Capture the cell that displays the provided text and extract its [X, Y] central coordinate. 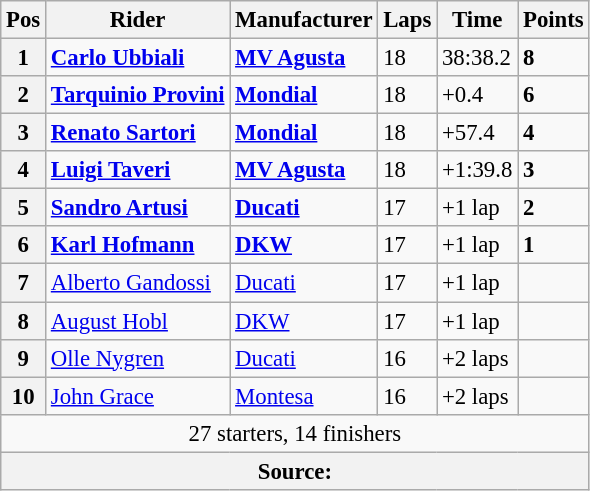
10 [24, 396]
Sandro Artusi [138, 208]
Manufacturer [304, 20]
Points [554, 20]
5 [24, 208]
Alberto Gandossi [138, 283]
38:38.2 [478, 58]
August Hobl [138, 321]
Luigi Taveri [138, 170]
+1:39.8 [478, 170]
Source: [295, 471]
Montesa [304, 396]
+0.4 [478, 95]
Tarquinio Provini [138, 95]
9 [24, 358]
Olle Nygren [138, 358]
Laps [408, 20]
John Grace [138, 396]
Time [478, 20]
Renato Sartori [138, 133]
+57.4 [478, 133]
Karl Hofmann [138, 245]
27 starters, 14 finishers [295, 433]
Pos [24, 20]
Rider [138, 20]
7 [24, 283]
Carlo Ubbiali [138, 58]
